Identify which cell holds the provided text, then report its (X, Y) central coordinate. 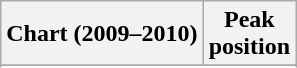
Chart (2009–2010) (102, 34)
Peakposition (249, 34)
